Provide the (X, Y) coordinate of the cell's center where the given text is located.  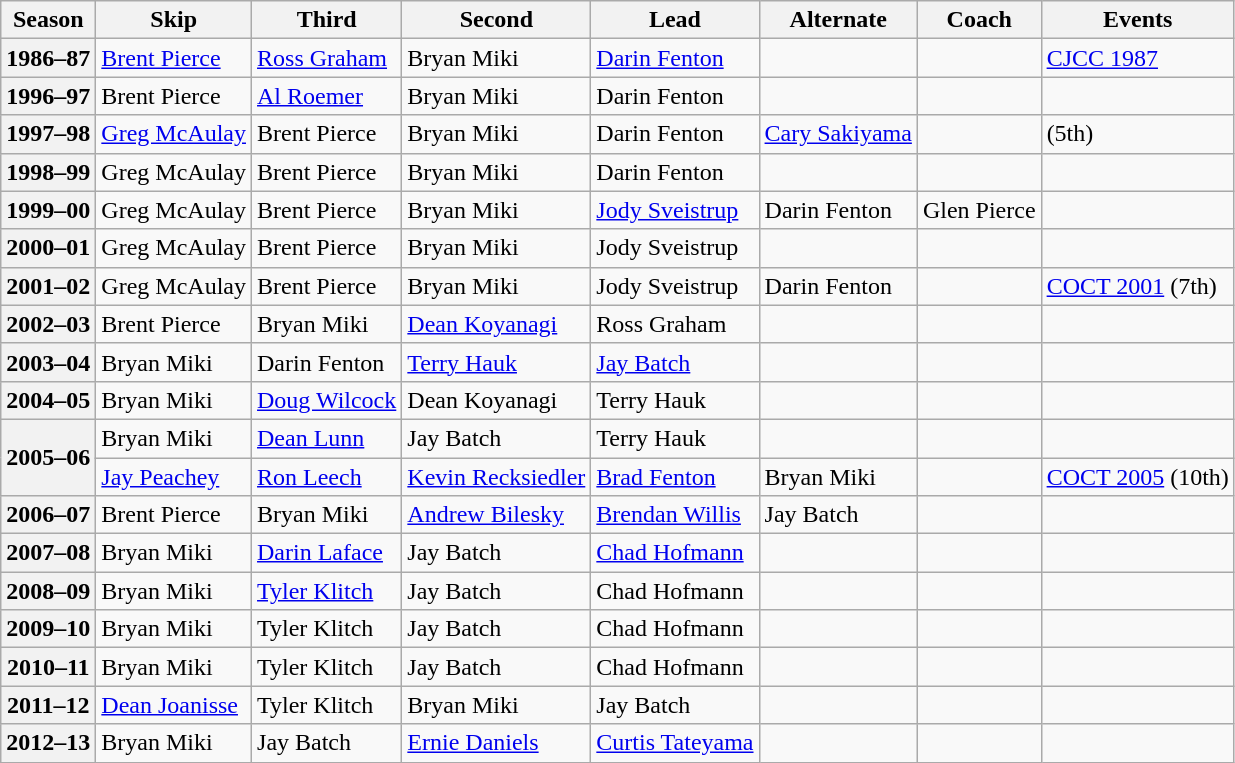
2009–10 (48, 629)
Glen Pierce (979, 210)
1998–99 (48, 172)
Andrew Bilesky (496, 515)
Lead (675, 20)
1986–87 (48, 58)
COCT 2001 (7th) (1138, 286)
2004–05 (48, 400)
Ernie Daniels (496, 743)
2007–08 (48, 553)
2006–07 (48, 515)
Skip (174, 20)
Cary Sakiyama (838, 134)
CJCC 1987 (1138, 58)
Brad Fenton (675, 477)
Second (496, 20)
Darin Laface (327, 553)
Dean Joanisse (174, 705)
Kevin Recksiedler (496, 477)
1999–00 (48, 210)
Curtis Tateyama (675, 743)
2010–11 (48, 667)
COCT 2005 (10th) (1138, 477)
Dean Lunn (327, 438)
Third (327, 20)
Brendan Willis (675, 515)
1996–97 (48, 96)
Al Roemer (327, 96)
Coach (979, 20)
2008–09 (48, 591)
Season (48, 20)
2003–04 (48, 362)
Jay Peachey (174, 477)
Doug Wilcock (327, 400)
(5th) (1138, 134)
2001–02 (48, 286)
Events (1138, 20)
2011–12 (48, 705)
2012–13 (48, 743)
Ron Leech (327, 477)
1997–98 (48, 134)
Alternate (838, 20)
2005–06 (48, 457)
2002–03 (48, 324)
2000–01 (48, 248)
